Extract the (x, y) coordinate from the center of the cell holding the provided text.  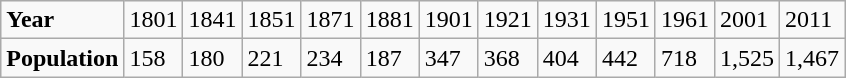
1881 (390, 20)
1871 (330, 20)
1951 (626, 20)
Year (62, 20)
1931 (566, 20)
234 (330, 58)
1,525 (746, 58)
Population (62, 58)
1961 (684, 20)
180 (212, 58)
347 (448, 58)
442 (626, 58)
404 (566, 58)
158 (154, 58)
1,467 (812, 58)
718 (684, 58)
1921 (508, 20)
1901 (448, 20)
221 (272, 58)
2011 (812, 20)
187 (390, 58)
1801 (154, 20)
368 (508, 58)
2001 (746, 20)
1841 (212, 20)
1851 (272, 20)
